Scan for the cell matching the given text and deliver its (X, Y) coordinate at center. 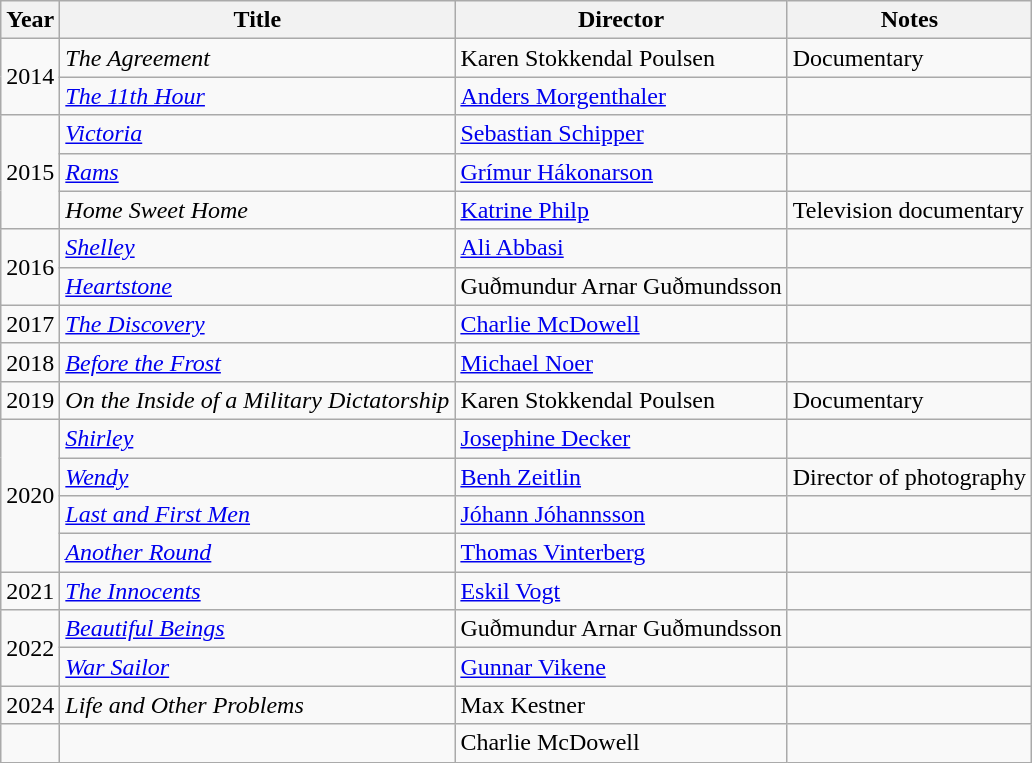
Jóhann Jóhannsson (621, 515)
Beautiful Beings (258, 629)
2024 (30, 705)
2016 (30, 267)
The Innocents (258, 591)
2017 (30, 324)
Max Kestner (621, 705)
The Discovery (258, 324)
Shelley (258, 248)
War Sailor (258, 667)
Director of photography (909, 477)
Ali Abbasi (621, 248)
Notes (909, 20)
Eskil Vogt (621, 591)
Shirley (258, 438)
2020 (30, 495)
2014 (30, 77)
Last and First Men (258, 515)
Sebastian Schipper (621, 134)
On the Inside of a Military Dictatorship (258, 400)
2018 (30, 362)
Home Sweet Home (258, 210)
The 11th Hour (258, 96)
Wendy (258, 477)
Josephine Decker (621, 438)
Anders Morgenthaler (621, 96)
2015 (30, 172)
Year (30, 20)
Grímur Hákonarson (621, 172)
Katrine Philp (621, 210)
Gunnar Vikene (621, 667)
Benh Zeitlin (621, 477)
Director (621, 20)
Heartstone (258, 286)
Television documentary (909, 210)
Thomas Vinterberg (621, 553)
The Agreement (258, 58)
2019 (30, 400)
Before the Frost (258, 362)
Life and Other Problems (258, 705)
Victoria (258, 134)
Another Round (258, 553)
Michael Noer (621, 362)
2021 (30, 591)
Title (258, 20)
2022 (30, 648)
Rams (258, 172)
